Provide the (x, y) coordinate of the cell's center where the given text is located.  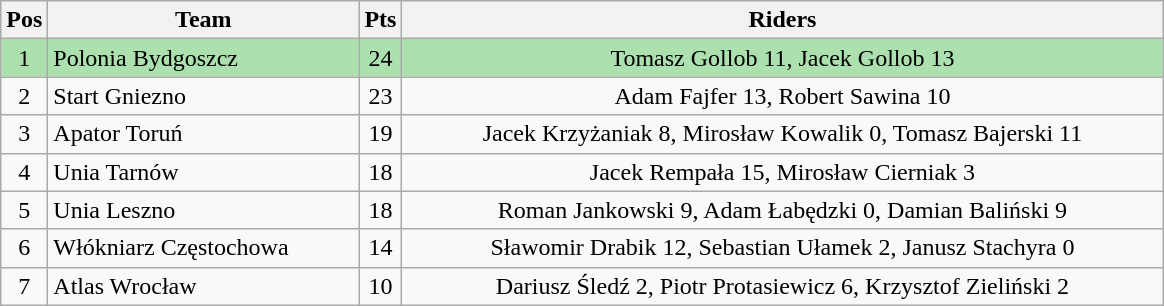
3 (24, 134)
Pos (24, 20)
Roman Jankowski 9, Adam Łabędzki 0, Damian Baliński 9 (782, 210)
Adam Fajfer 13, Robert Sawina 10 (782, 96)
Atlas Wrocław (204, 286)
10 (380, 286)
Jacek Krzyżaniak 8, Mirosław Kowalik 0, Tomasz Bajerski 11 (782, 134)
4 (24, 172)
Team (204, 20)
Start Gniezno (204, 96)
Apator Toruń (204, 134)
Pts (380, 20)
6 (24, 248)
24 (380, 58)
Jacek Rempała 15, Mirosław Cierniak 3 (782, 172)
Unia Leszno (204, 210)
7 (24, 286)
14 (380, 248)
Polonia Bydgoszcz (204, 58)
Dariusz Śledź 2, Piotr Protasiewicz 6, Krzysztof Zieliński 2 (782, 286)
Sławomir Drabik 12, Sebastian Ułamek 2, Janusz Stachyra 0 (782, 248)
19 (380, 134)
23 (380, 96)
Tomasz Gollob 11, Jacek Gollob 13 (782, 58)
1 (24, 58)
Unia Tarnów (204, 172)
2 (24, 96)
5 (24, 210)
Riders (782, 20)
Włókniarz Częstochowa (204, 248)
